Detect which cell encompasses the target text, then output its (x, y) center coordinate. 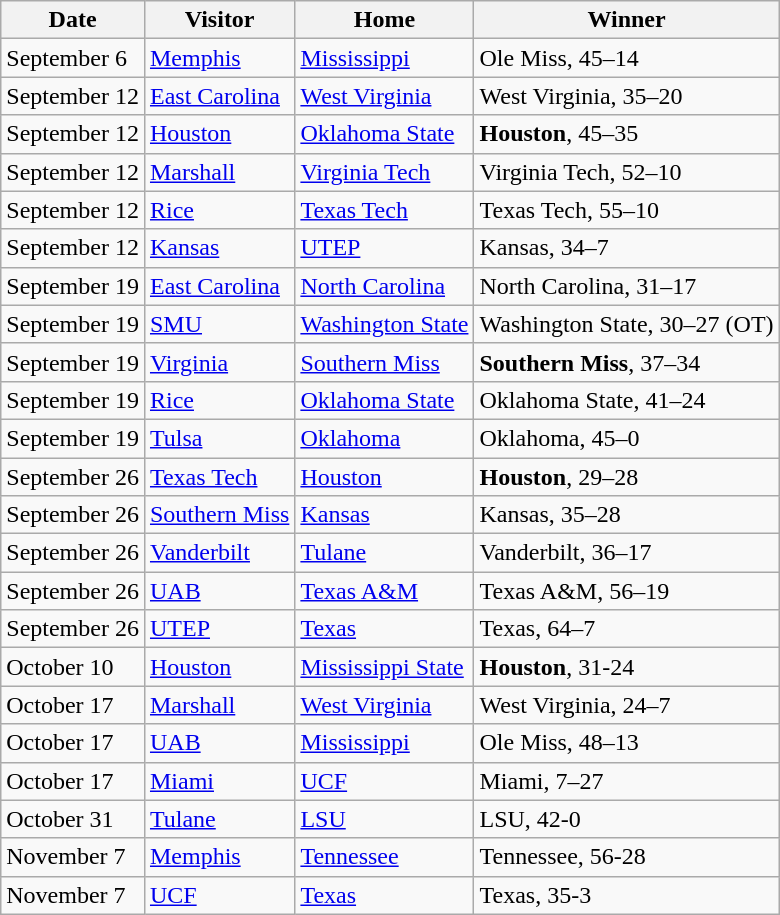
Oklahoma (384, 438)
Ole Miss, 48–13 (626, 743)
Houston, 31-24 (626, 667)
Oklahoma, 45–0 (626, 438)
Texas A&M, 56–19 (626, 591)
Date (73, 20)
Texas A&M (384, 591)
Tennessee, 56-28 (626, 857)
Texas, 35-3 (626, 895)
October 10 (73, 667)
Vanderbilt (219, 553)
Tennessee (384, 857)
Kansas, 34–7 (626, 248)
Washington State, 30–27 (OT) (626, 324)
West Virginia, 35–20 (626, 96)
LSU (384, 819)
LSU, 42-0 (626, 819)
Visitor (219, 20)
Vanderbilt, 36–17 (626, 553)
Oklahoma State, 41–24 (626, 400)
Home (384, 20)
Washington State (384, 324)
Houston, 29–28 (626, 477)
Texas Tech, 55–10 (626, 210)
Ole Miss, 45–14 (626, 58)
Kansas, 35–28 (626, 515)
Winner (626, 20)
SMU (219, 324)
Southern Miss, 37–34 (626, 362)
Mississippi State (384, 667)
Virginia Tech, 52–10 (626, 172)
October 31 (73, 819)
Miami, 7–27 (626, 781)
Houston, 45–35 (626, 134)
Tulsa (219, 438)
Miami (219, 781)
Texas, 64–7 (626, 629)
Virginia Tech (384, 172)
September 6 (73, 58)
North Carolina, 31–17 (626, 286)
Virginia (219, 362)
West Virginia, 24–7 (626, 705)
North Carolina (384, 286)
